Detect which cell encompasses the target text, then output its (x, y) center coordinate. 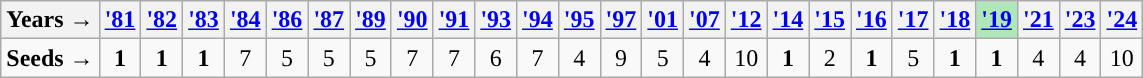
'18 (955, 20)
'12 (746, 20)
'01 (663, 20)
'23 (1080, 20)
'83 (204, 20)
'86 (287, 20)
'90 (412, 20)
Seeds → (50, 58)
'17 (913, 20)
9 (621, 58)
'16 (872, 20)
Years → (50, 20)
'24 (1122, 20)
6 (496, 58)
'97 (621, 20)
'14 (788, 20)
2 (830, 58)
'87 (329, 20)
'82 (162, 20)
'91 (454, 20)
'21 (1038, 20)
'89 (371, 20)
'15 (830, 20)
'84 (245, 20)
'81 (120, 20)
'19 (997, 20)
'94 (538, 20)
'07 (705, 20)
'95 (579, 20)
'93 (496, 20)
